Extract the (X, Y) coordinate from the center of the cell holding the provided text.  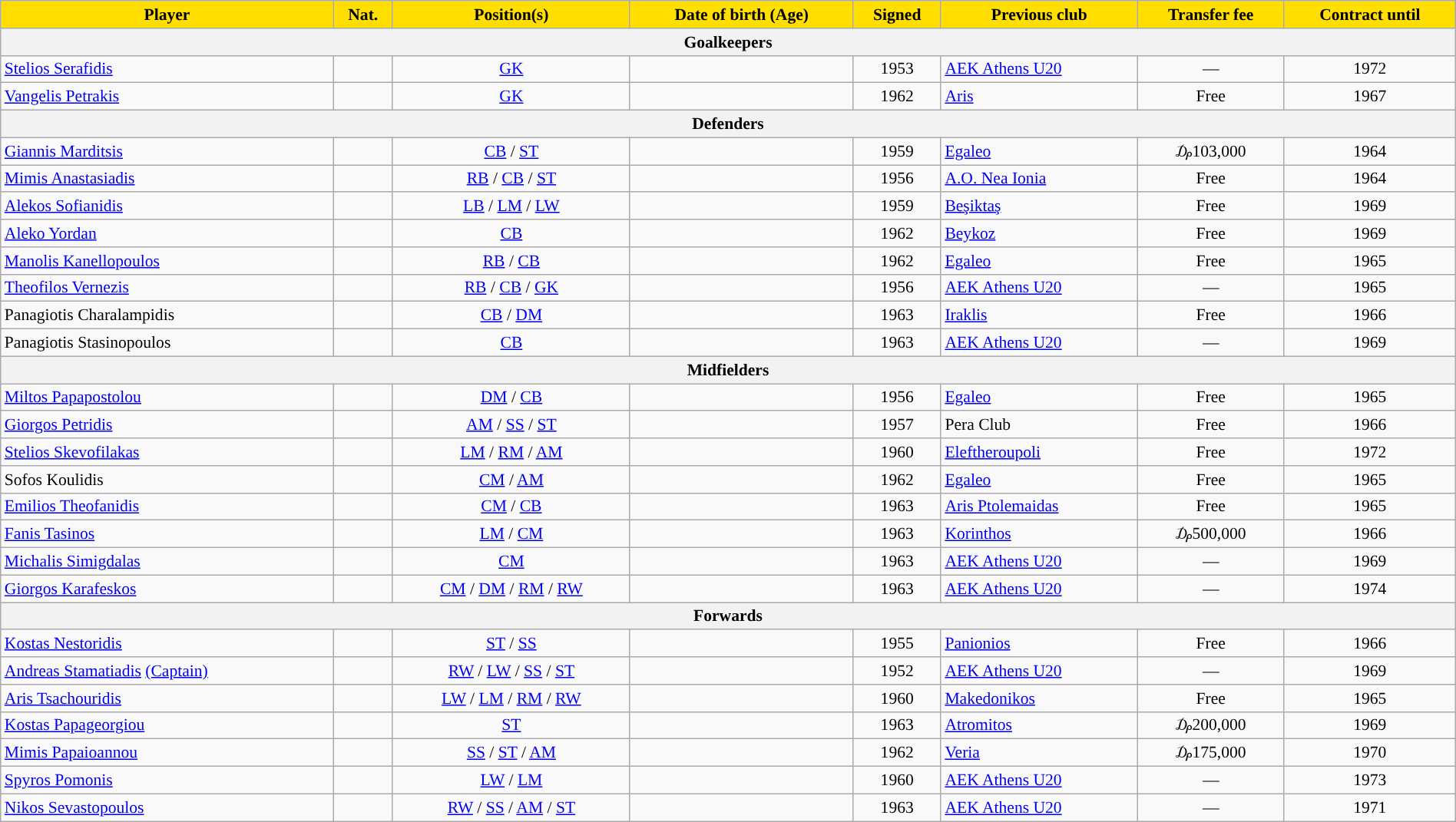
Makedonikos (1039, 698)
SS / ST / AM (511, 753)
Stelios Skevofilakas (167, 452)
1973 (1370, 781)
Panionios (1039, 644)
Aris Tsachouridis (167, 698)
CM / CB (511, 507)
CM / AM (511, 480)
Previous club (1039, 15)
1971 (1370, 807)
Theofilos Vernezis (167, 288)
Miltos Papapostolou (167, 398)
CB / DM (511, 315)
Aleko Yordan (167, 233)
Iraklis (1039, 315)
Midfielders (728, 370)
Fanis Tasinos (167, 534)
CM / DM / RM / RW (511, 589)
₯103,000 (1210, 151)
LM / CM (511, 534)
Kostas Papageorgiou (167, 725)
LW / LM / RM / RW (511, 698)
Beykoz (1039, 233)
Goalkeepers (728, 42)
Andreas Stamatiadis (Captain) (167, 671)
CB / ST (511, 151)
1974 (1370, 589)
Vangelis Petrakis (167, 97)
Nikos Sevastopoulos (167, 807)
Sofos Koulidis (167, 480)
ST (511, 725)
Date of birth (Age) (742, 15)
₯175,000 (1210, 753)
Position(s) (511, 15)
LB / LM / LW (511, 206)
Michalis Simigdalas (167, 562)
Pera Club (1039, 425)
ST / SS (511, 644)
Veria (1039, 753)
Atromitos (1039, 725)
1970 (1370, 753)
RB / CB (511, 261)
Alekos Sofianidis (167, 206)
LM / RM / AM (511, 452)
Panagiotis Charalampidis (167, 315)
RB / CB / GK (511, 288)
Manolis Kanellopoulos (167, 261)
Forwards (728, 616)
Contract until (1370, 15)
Kostas Nestoridis (167, 644)
Defenders (728, 124)
LW / LM (511, 781)
Giorgos Karafeskos (167, 589)
₯200,000 (1210, 725)
CM (511, 562)
DM / CB (511, 398)
₯500,000 (1210, 534)
RB / CB / ST (511, 179)
Mimis Papaioannou (167, 753)
Korinthos (1039, 534)
Spyros Pomonis (167, 781)
Signed (897, 15)
Nat. (362, 15)
1955 (897, 644)
Aris Ptolemaidas (1039, 507)
1952 (897, 671)
1967 (1370, 97)
Giannis Marditsis (167, 151)
Beşiktaş (1039, 206)
1953 (897, 69)
Panagiotis Stasinopoulos (167, 343)
RW / SS / AM / ST (511, 807)
Eleftheroupoli (1039, 452)
A.O. Nea Ionia (1039, 179)
AM / SS / ST (511, 425)
Transfer fee (1210, 15)
Giorgos Petridis (167, 425)
Emilios Theofanidis (167, 507)
RW / LW / SS / ST (511, 671)
Stelios Serafidis (167, 69)
Aris (1039, 97)
1957 (897, 425)
Player (167, 15)
Mimis Anastasiadis (167, 179)
